Search for the cell housing the specified text and yield its [X, Y] center coordinate. 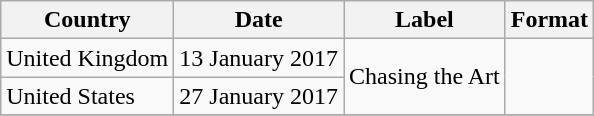
United States [88, 96]
27 January 2017 [259, 96]
Chasing the Art [425, 77]
Label [425, 20]
Country [88, 20]
United Kingdom [88, 58]
Date [259, 20]
Format [549, 20]
13 January 2017 [259, 58]
